Return (x, y) of the center of cell containing provided text 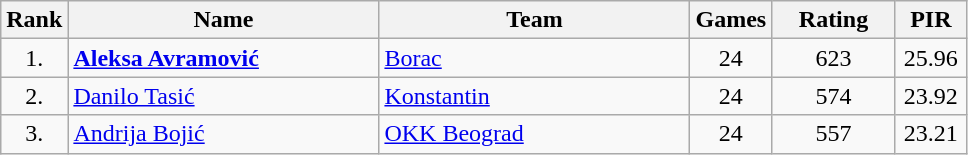
Rating (834, 20)
Danilo Tasić (224, 96)
Borac (534, 58)
Games (731, 20)
3. (34, 134)
574 (834, 96)
25.96 (930, 58)
OKK Beograd (534, 134)
Team (534, 20)
23.92 (930, 96)
PIR (930, 20)
Aleksa Avramović (224, 58)
Konstantin (534, 96)
1. (34, 58)
Name (224, 20)
623 (834, 58)
557 (834, 134)
2. (34, 96)
Rank (34, 20)
Andrija Bojić (224, 134)
23.21 (930, 134)
